Locate the cell with the specified text and output its [X, Y] center coordinate. 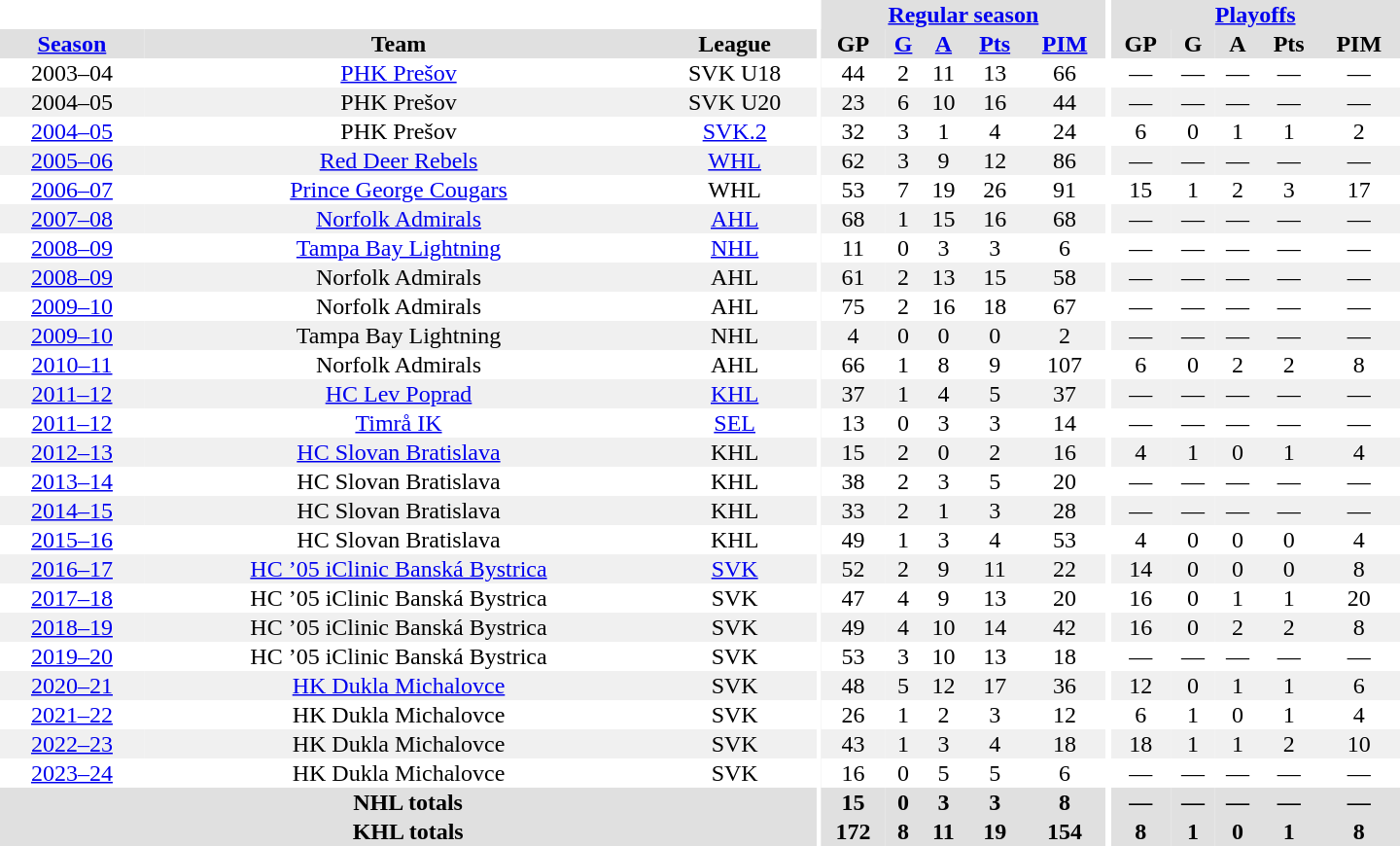
2017–18 [72, 598]
2003–04 [72, 73]
2018–19 [72, 627]
2021–22 [72, 715]
154 [1065, 831]
52 [853, 569]
42 [1065, 627]
43 [853, 744]
2016–17 [72, 569]
SVK U20 [735, 102]
Prince George Cougars [399, 190]
24 [1065, 131]
61 [853, 277]
2020–21 [72, 686]
2007–08 [72, 219]
Playoffs [1255, 15]
47 [853, 598]
32 [853, 131]
HC Lev Poprad [399, 394]
KHL totals [408, 831]
League [735, 44]
58 [1065, 277]
2015–16 [72, 540]
Regular season [962, 15]
36 [1065, 686]
Timrå IK [399, 423]
86 [1065, 160]
23 [853, 102]
33 [853, 511]
28 [1065, 511]
91 [1065, 190]
2022–23 [72, 744]
62 [853, 160]
67 [1065, 306]
172 [853, 831]
38 [853, 481]
Season [72, 44]
75 [853, 306]
2006–07 [72, 190]
2023–24 [72, 773]
107 [1065, 365]
2014–15 [72, 511]
22 [1065, 569]
SVK.2 [735, 131]
2013–14 [72, 481]
48 [853, 686]
2010–11 [72, 365]
SEL [735, 423]
Red Deer Rebels [399, 160]
2012–13 [72, 452]
7 [904, 190]
Team [399, 44]
2005–06 [72, 160]
NHL totals [408, 802]
SVK U18 [735, 73]
2019–20 [72, 656]
